Determine the [X, Y] coordinate at the center of the cell enclosing the given text.  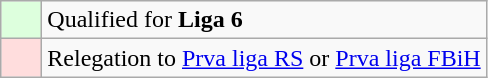
Qualified for Liga 6 [264, 20]
Relegation to Prva liga RS or Prva liga FBiH [264, 58]
